Detect which cell encompasses the target text, then output its (X, Y) center coordinate. 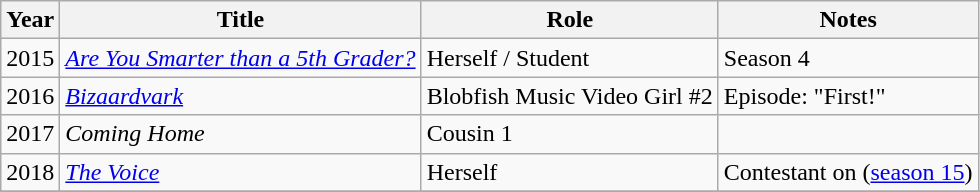
Notes (848, 20)
The Voice (240, 172)
Role (570, 20)
Are You Smarter than a 5th Grader? (240, 58)
Bizaardvark (240, 96)
Title (240, 20)
2017 (30, 134)
2016 (30, 96)
Episode: "First!" (848, 96)
Cousin 1 (570, 134)
2018 (30, 172)
Herself (570, 172)
Blobfish Music Video Girl #2 (570, 96)
Season 4 (848, 58)
2015 (30, 58)
Year (30, 20)
Herself / Student (570, 58)
Coming Home (240, 134)
Contestant on (season 15) (848, 172)
